Locate the cell with the specified text and output its [x, y] center coordinate. 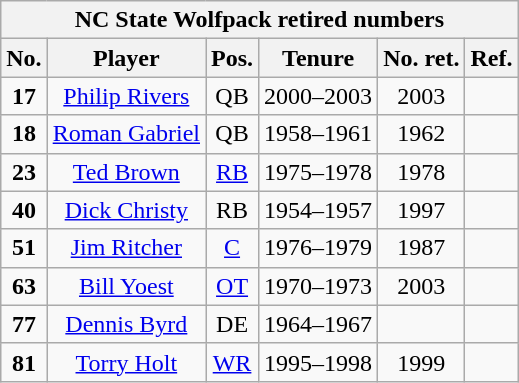
OT [232, 286]
1964–1967 [318, 324]
77 [24, 324]
1975–1978 [318, 172]
Torry Holt [126, 362]
NC State Wolfpack retired numbers [260, 20]
Philip Rivers [126, 96]
63 [24, 286]
Ref. [492, 58]
C [232, 248]
2000–2003 [318, 96]
Bill Yoest [126, 286]
51 [24, 248]
Pos. [232, 58]
1962 [422, 134]
1954–1957 [318, 210]
Dennis Byrd [126, 324]
1987 [422, 248]
1958–1961 [318, 134]
Roman Gabriel [126, 134]
1978 [422, 172]
1976–1979 [318, 248]
1970–1973 [318, 286]
81 [24, 362]
Player [126, 58]
No. ret. [422, 58]
Tenure [318, 58]
No. [24, 58]
1995–1998 [318, 362]
Jim Ritcher [126, 248]
Dick Christy [126, 210]
17 [24, 96]
40 [24, 210]
18 [24, 134]
Ted Brown [126, 172]
1997 [422, 210]
1999 [422, 362]
DE [232, 324]
WR [232, 362]
23 [24, 172]
